Return the (x, y) coordinate for the center point of the cell that contains the specified text.  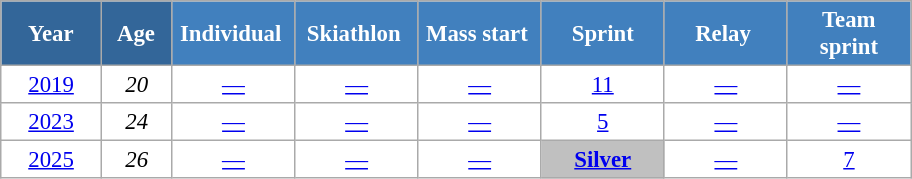
5 (602, 122)
20 (136, 85)
Silver (602, 160)
Age (136, 34)
Relay (726, 34)
24 (136, 122)
Individual (234, 34)
Skiathlon (356, 34)
26 (136, 160)
Team sprint (848, 34)
Sprint (602, 34)
11 (602, 85)
7 (848, 160)
Year (52, 34)
2023 (52, 122)
2019 (52, 85)
Mass start (480, 34)
2025 (52, 160)
